From the cell containing the given text, extract its center point as (x, y) coordinate. 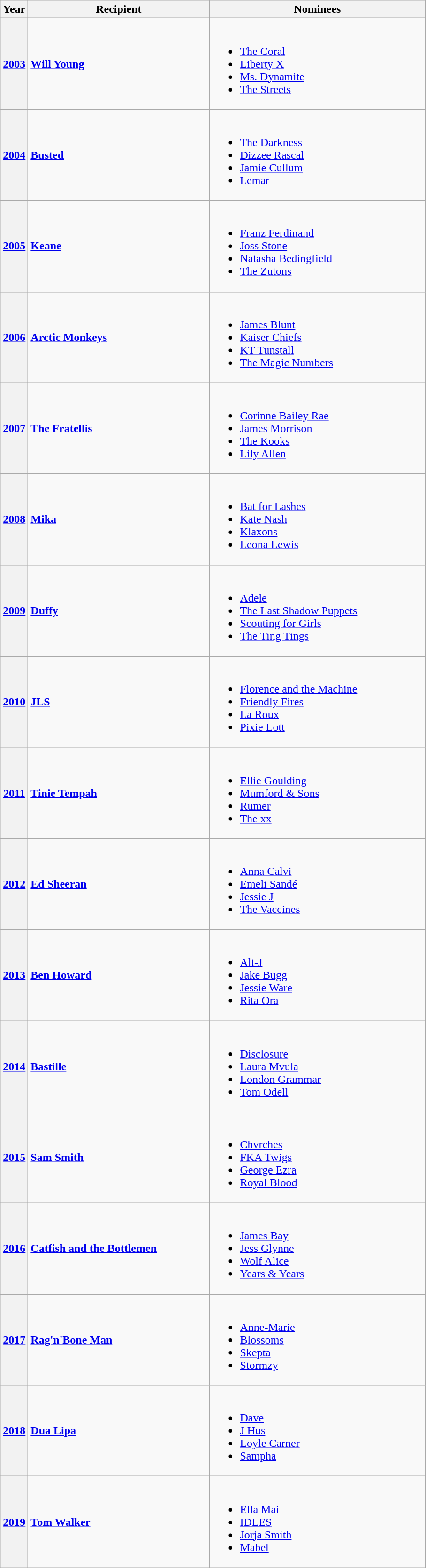
ChvrchesFKA TwigsGeorge EzraRoyal Blood (317, 1158)
Duffy (119, 610)
Catfish and the Bottlemen (119, 1249)
Ella MaiIDLESJorja SmithMabel (317, 1522)
DaveJ HusLoyle CarnerSampha (317, 1431)
2019 (14, 1522)
Keane (119, 246)
2005 (14, 246)
Dua Lipa (119, 1431)
Sam Smith (119, 1158)
Ben Howard (119, 975)
2007 (14, 428)
Rag'n'Bone Man (119, 1340)
JLS (119, 702)
2012 (14, 884)
Anna CalviEmeli SandéJessie JThe Vaccines (317, 884)
Florence and the MachineFriendly FiresLa RouxPixie Lott (317, 702)
Tinie Tempah (119, 793)
Tom Walker (119, 1522)
2004 (14, 155)
2006 (14, 337)
2008 (14, 519)
Anne-MarieBlossomsSkeptaStormzy (317, 1340)
2010 (14, 702)
Busted (119, 155)
2009 (14, 610)
Recipient (119, 9)
Ed Sheeran (119, 884)
The DarknessDizzee RascalJamie CullumLemar (317, 155)
The CoralLiberty XMs. DynamiteThe Streets (317, 64)
James BayJess GlynneWolf AliceYears & Years (317, 1249)
2017 (14, 1340)
Nominees (317, 9)
2014 (14, 1066)
Alt-JJake BuggJessie WareRita Ora (317, 975)
2015 (14, 1158)
The Fratellis (119, 428)
Arctic Monkeys (119, 337)
2011 (14, 793)
DisclosureLaura MvulaLondon GrammarTom Odell (317, 1066)
2003 (14, 64)
Franz FerdinandJoss StoneNatasha BedingfieldThe Zutons (317, 246)
2013 (14, 975)
Bastille (119, 1066)
Corinne Bailey RaeJames MorrisonThe KooksLily Allen (317, 428)
Mika (119, 519)
AdeleThe Last Shadow PuppetsScouting for GirlsThe Ting Tings (317, 610)
Ellie GouldingMumford & SonsRumerThe xx (317, 793)
2018 (14, 1431)
2016 (14, 1249)
Year (14, 9)
Will Young (119, 64)
Bat for LashesKate NashKlaxonsLeona Lewis (317, 519)
James BluntKaiser ChiefsKT TunstallThe Magic Numbers (317, 337)
